Return the [X, Y] coordinate for the center point of the cell that contains the specified text.  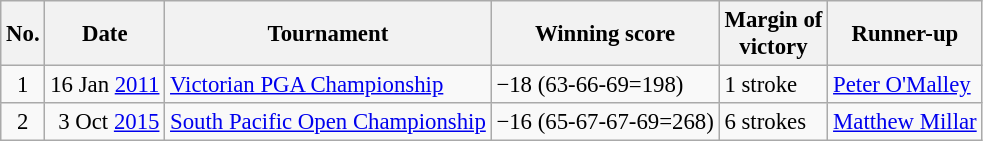
Margin ofvictory [774, 34]
−16 (65-67-67-69=268) [605, 122]
Victorian PGA Championship [328, 85]
Peter O'Malley [905, 85]
Matthew Millar [905, 122]
No. [23, 34]
−18 (63-66-69=198) [605, 85]
1 stroke [774, 85]
Winning score [605, 34]
1 [23, 85]
3 Oct 2015 [105, 122]
Date [105, 34]
6 strokes [774, 122]
Tournament [328, 34]
Runner-up [905, 34]
16 Jan 2011 [105, 85]
2 [23, 122]
South Pacific Open Championship [328, 122]
